Provide the [x, y] coordinate of the cell's center where the given text is located.  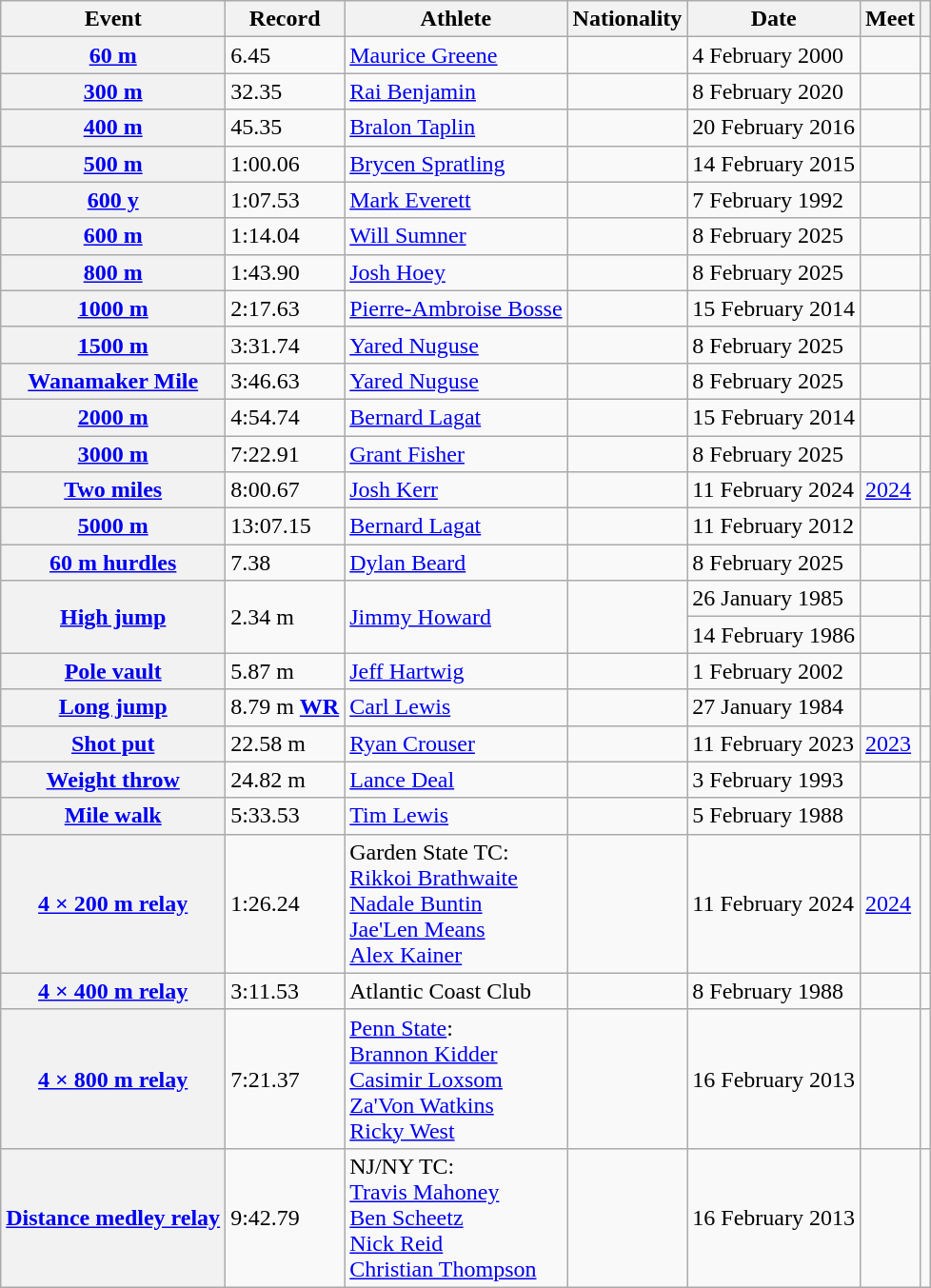
Brycen Spratling [456, 164]
24.82 m [286, 780]
Date [774, 19]
11 February 2023 [774, 743]
600 y [113, 200]
5 February 1988 [774, 816]
Penn State:Brannon KidderCasimir LoxsomZa'Von WatkinsRicky West [456, 1079]
1:00.06 [286, 164]
Rai Benjamin [456, 91]
Weight throw [113, 780]
2000 m [113, 417]
8 February 2020 [774, 91]
13:07.15 [286, 526]
14 February 1986 [774, 635]
60 m [113, 55]
Pierre-Ambroise Bosse [456, 308]
4 × 400 m relay [113, 991]
8 February 1988 [774, 991]
5000 m [113, 526]
7.38 [286, 563]
Jeff Hartwig [456, 671]
7:21.37 [286, 1079]
Athlete [456, 19]
Jimmy Howard [456, 617]
Shot put [113, 743]
Mark Everett [456, 200]
2023 [891, 743]
8.79 m WR [286, 707]
400 m [113, 128]
1000 m [113, 308]
4:54.74 [286, 417]
Atlantic Coast Club [456, 991]
60 m hurdles [113, 563]
14 February 2015 [774, 164]
7 February 1992 [774, 200]
Meet [891, 19]
Two miles [113, 490]
Nationality [627, 19]
Distance medley relay [113, 1218]
Event [113, 19]
3:11.53 [286, 991]
Josh Kerr [456, 490]
11 February 2012 [774, 526]
800 m [113, 272]
Will Sumner [456, 236]
5.87 m [286, 671]
Wanamaker Mile [113, 381]
3000 m [113, 454]
Mile walk [113, 816]
High jump [113, 617]
4 × 800 m relay [113, 1079]
Long jump [113, 707]
1:14.04 [286, 236]
7:22.91 [286, 454]
3:31.74 [286, 345]
Ryan Crouser [456, 743]
1:07.53 [286, 200]
4 × 200 m relay [113, 903]
5:33.53 [286, 816]
300 m [113, 91]
3 February 1993 [774, 780]
Lance Deal [456, 780]
1 February 2002 [774, 671]
9:42.79 [286, 1218]
2:17.63 [286, 308]
8:00.67 [286, 490]
NJ/NY TC:Travis MahoneyBen ScheetzNick ReidChristian Thompson [456, 1218]
27 January 1984 [774, 707]
45.35 [286, 128]
Bralon Taplin [456, 128]
Maurice Greene [456, 55]
Tim Lewis [456, 816]
Grant Fisher [456, 454]
Carl Lewis [456, 707]
20 February 2016 [774, 128]
1500 m [113, 345]
6.45 [286, 55]
600 m [113, 236]
Pole vault [113, 671]
2.34 m [286, 617]
32.35 [286, 91]
1:43.90 [286, 272]
500 m [113, 164]
Record [286, 19]
26 January 1985 [774, 599]
3:46.63 [286, 381]
1:26.24 [286, 903]
Dylan Beard [456, 563]
22.58 m [286, 743]
Josh Hoey [456, 272]
4 February 2000 [774, 55]
Garden State TC:Rikkoi BrathwaiteNadale BuntinJae'Len MeansAlex Kainer [456, 903]
